Search for the cell housing the specified text and yield its (x, y) center coordinate. 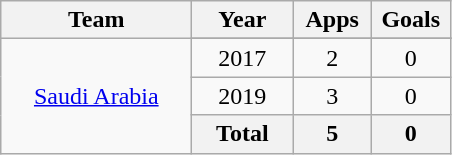
5 (332, 134)
Team (96, 20)
2017 (242, 58)
Saudi Arabia (96, 96)
3 (332, 96)
Apps (332, 20)
2019 (242, 96)
Goals (410, 20)
Total (242, 134)
Year (242, 20)
2 (332, 58)
